Output the [X, Y] coordinate of the center of the cell containing the given text.  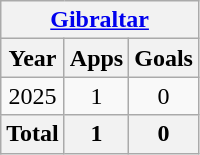
Gibraltar [100, 20]
Total [33, 134]
2025 [33, 96]
Apps [96, 58]
Goals [164, 58]
Year [33, 58]
